Extract the (x, y) coordinate from the center of the cell holding the provided text.  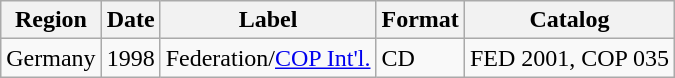
Format (420, 20)
Federation/COP Int'l. (268, 58)
Date (130, 20)
FED 2001, COP 035 (569, 58)
Germany (51, 58)
Region (51, 20)
CD (420, 58)
1998 (130, 58)
Catalog (569, 20)
Label (268, 20)
